Determine the [x, y] coordinate at the center of the cell enclosing the given text.  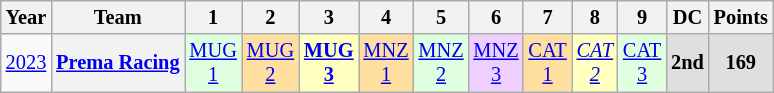
169 [741, 63]
CAT1 [547, 63]
3 [329, 17]
Team [118, 17]
2 [270, 17]
CAT3 [642, 63]
MNZ2 [442, 63]
2023 [26, 63]
5 [442, 17]
2nd [688, 63]
DC [688, 17]
Prema Racing [118, 63]
1 [212, 17]
MNZ1 [386, 63]
Points [741, 17]
7 [547, 17]
MUG1 [212, 63]
9 [642, 17]
MNZ3 [496, 63]
MUG3 [329, 63]
6 [496, 17]
CAT2 [595, 63]
4 [386, 17]
8 [595, 17]
Year [26, 17]
MUG2 [270, 63]
